Pinpoint the cell where the given text exists, returning its [x, y] midpoint coordinate. 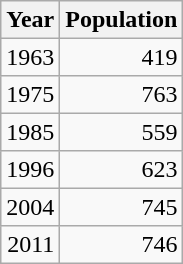
Population [122, 20]
2004 [30, 206]
745 [122, 206]
623 [122, 170]
1996 [30, 170]
763 [122, 94]
Year [30, 20]
746 [122, 244]
1975 [30, 94]
1963 [30, 56]
2011 [30, 244]
1985 [30, 132]
559 [122, 132]
419 [122, 56]
